Pinpoint the cell where the given text exists, returning its (x, y) midpoint coordinate. 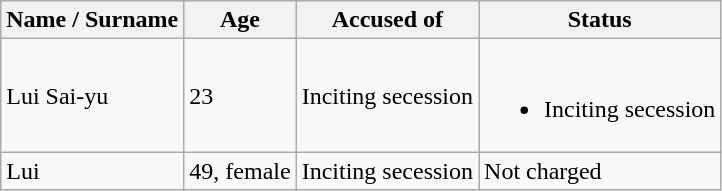
Not charged (600, 171)
Status (600, 20)
Lui Sai-yu (92, 96)
Name / Surname (92, 20)
Accused of (387, 20)
49, female (240, 171)
Age (240, 20)
23 (240, 96)
Lui (92, 171)
